Capture the cell that displays the provided text and extract its [X, Y] central coordinate. 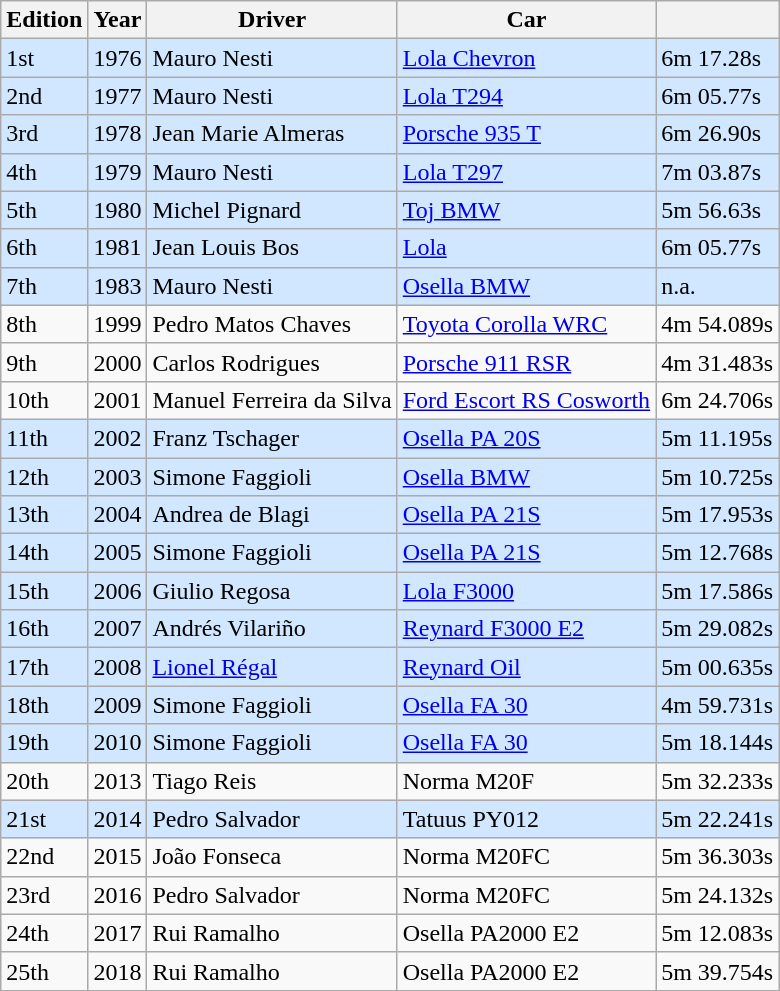
3rd [44, 134]
6m 26.90s [718, 134]
Andrea de Blagi [272, 515]
2006 [118, 591]
13th [44, 515]
6m 24.706s [718, 400]
Lola T297 [526, 172]
1999 [118, 324]
1976 [118, 58]
6th [44, 248]
1978 [118, 134]
1st [44, 58]
Driver [272, 20]
Tiago Reis [272, 781]
20th [44, 781]
2002 [118, 438]
23rd [44, 895]
2005 [118, 553]
Giulio Regosa [272, 591]
Porsche 935 T [526, 134]
2013 [118, 781]
5m 17.953s [718, 515]
Car [526, 20]
2004 [118, 515]
5m 12.083s [718, 933]
2000 [118, 362]
1981 [118, 248]
9th [44, 362]
Toyota Corolla WRC [526, 324]
5m 00.635s [718, 667]
5m 10.725s [718, 477]
2014 [118, 819]
5m 39.754s [718, 971]
2018 [118, 971]
Ford Escort RS Cosworth [526, 400]
21st [44, 819]
2001 [118, 400]
Reynard Oil [526, 667]
2015 [118, 857]
14th [44, 553]
5m 29.082s [718, 629]
4m 54.089s [718, 324]
Jean Louis Bos [272, 248]
Carlos Rodrigues [272, 362]
2017 [118, 933]
Tatuus PY012 [526, 819]
2nd [44, 96]
1983 [118, 286]
Norma M20F [526, 781]
Reynard F3000 E2 [526, 629]
18th [44, 705]
4m 31.483s [718, 362]
5m 22.241s [718, 819]
Michel Pignard [272, 210]
2003 [118, 477]
5m 11.195s [718, 438]
5m 17.586s [718, 591]
Manuel Ferreira da Silva [272, 400]
19th [44, 743]
5m 32.233s [718, 781]
1979 [118, 172]
Lola T294 [526, 96]
5m 36.303s [718, 857]
Franz Tschager [272, 438]
5m 24.132s [718, 895]
12th [44, 477]
Lionel Régal [272, 667]
Year [118, 20]
7m 03.87s [718, 172]
João Fonseca [272, 857]
5m 18.144s [718, 743]
Jean Marie Almeras [272, 134]
10th [44, 400]
5m 56.63s [718, 210]
15th [44, 591]
Porsche 911 RSR [526, 362]
24th [44, 933]
Osella PA 20S [526, 438]
Lola [526, 248]
Lola Chevron [526, 58]
Andrés Vilariño [272, 629]
7th [44, 286]
1977 [118, 96]
11th [44, 438]
17th [44, 667]
8th [44, 324]
1980 [118, 210]
2008 [118, 667]
2010 [118, 743]
5th [44, 210]
2007 [118, 629]
5m 12.768s [718, 553]
Pedro Matos Chaves [272, 324]
6m 17.28s [718, 58]
Edition [44, 20]
4m 59.731s [718, 705]
25th [44, 971]
2009 [118, 705]
Toj BMW [526, 210]
16th [44, 629]
Lola F3000 [526, 591]
2016 [118, 895]
4th [44, 172]
22nd [44, 857]
n.a. [718, 286]
